Identify which cell holds the provided text, then report its [X, Y] central coordinate. 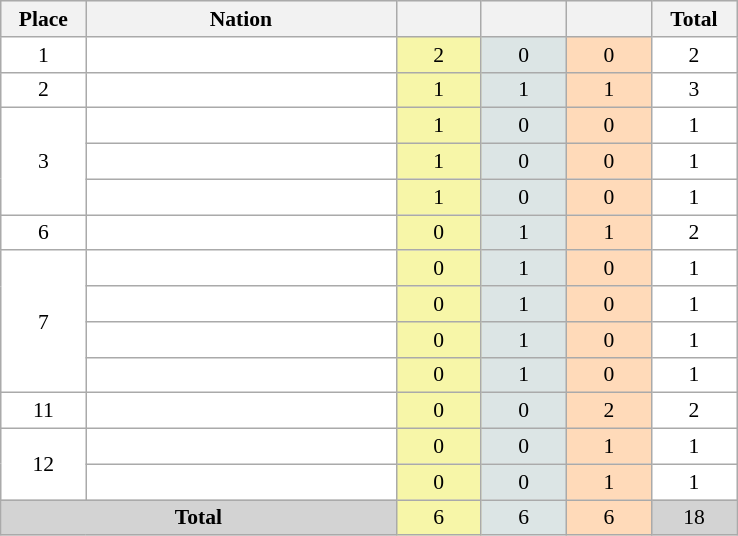
11 [44, 411]
12 [44, 464]
7 [44, 322]
Place [44, 19]
Nation [241, 19]
18 [694, 518]
